Find where the given text appears and provide that cell's center as [x, y] coordinate. 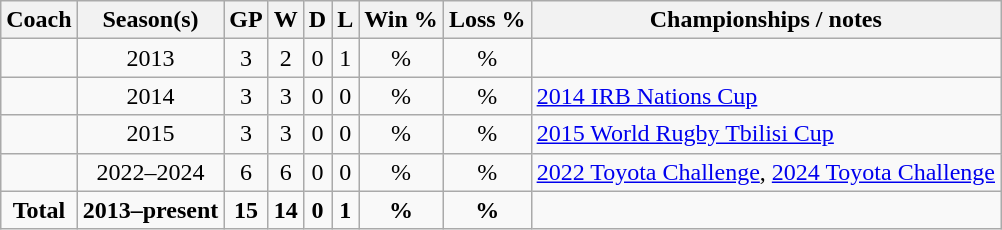
Coach [39, 20]
2015 [150, 134]
D [317, 20]
2014 IRB Nations Cup [766, 96]
2 [286, 58]
Season(s) [150, 20]
W [286, 20]
2022–2024 [150, 172]
2014 [150, 96]
Total [39, 210]
2022 Toyota Challenge, 2024 Toyota Challenge [766, 172]
2013–present [150, 210]
Win % [402, 20]
Championships / notes [766, 20]
2013 [150, 58]
L [346, 20]
2015 World Rugby Tbilisi Cup [766, 134]
14 [286, 210]
GP [246, 20]
Loss % [487, 20]
15 [246, 210]
